From the cell containing the given text, extract its center point as (X, Y) coordinate. 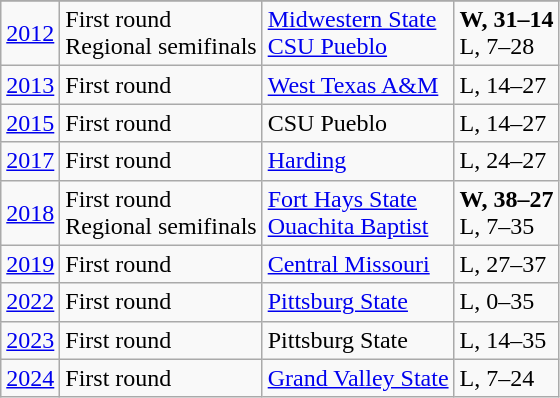
L, 27–37 (506, 264)
2022 (30, 302)
West Texas A&M (358, 85)
Central Missouri (358, 264)
2023 (30, 340)
2017 (30, 161)
W, 31–14L, 7–28 (506, 34)
2019 (30, 264)
L, 14–35 (506, 340)
2013 (30, 85)
L, 7–24 (506, 378)
CSU Pueblo (358, 123)
Midwestern StateCSU Pueblo (358, 34)
2015 (30, 123)
2018 (30, 212)
L, 24–27 (506, 161)
Fort Hays StateOuachita Baptist (358, 212)
Harding (358, 161)
2012 (30, 34)
2024 (30, 378)
W, 38–27L, 7–35 (506, 212)
Grand Valley State (358, 378)
L, 0–35 (506, 302)
